Locate the cell with the specified text and output its (X, Y) center coordinate. 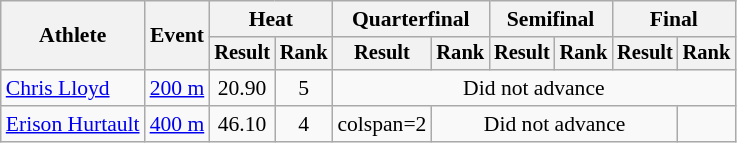
Chris Lloyd (73, 88)
Event (178, 36)
Athlete (73, 36)
5 (304, 88)
Heat (270, 19)
46.10 (242, 124)
4 (304, 124)
colspan=2 (382, 124)
200 m (178, 88)
Quarterfinal (410, 19)
Semifinal (550, 19)
Erison Hurtault (73, 124)
20.90 (242, 88)
Final (674, 19)
400 m (178, 124)
